Determine the (X, Y) coordinate at the center of the cell enclosing the given text.  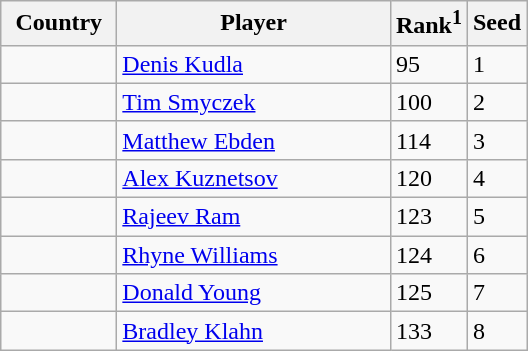
100 (428, 102)
124 (428, 255)
Rank1 (428, 24)
6 (496, 255)
Player (254, 24)
Matthew Ebden (254, 140)
114 (428, 140)
5 (496, 217)
7 (496, 293)
133 (428, 331)
Tim Smyczek (254, 102)
Donald Young (254, 293)
2 (496, 102)
Country (59, 24)
8 (496, 331)
Alex Kuznetsov (254, 178)
Denis Kudla (254, 64)
125 (428, 293)
Bradley Klahn (254, 331)
Rajeev Ram (254, 217)
123 (428, 217)
Rhyne Williams (254, 255)
3 (496, 140)
Seed (496, 24)
120 (428, 178)
1 (496, 64)
95 (428, 64)
4 (496, 178)
